Provide the (X, Y) coordinate of the cell's center where the given text is located.  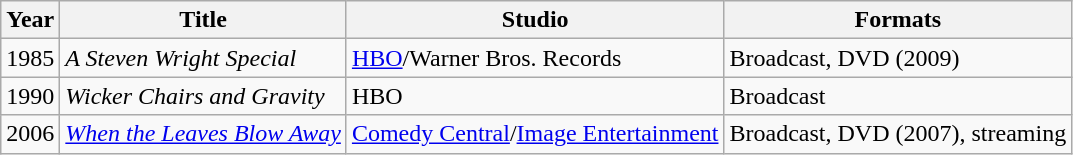
A Steven Wright Special (204, 58)
Studio (535, 20)
Wicker Chairs and Gravity (204, 96)
Broadcast (898, 96)
When the Leaves Blow Away (204, 134)
Comedy Central/Image Entertainment (535, 134)
Year (30, 20)
2006 (30, 134)
Broadcast, DVD (2007), streaming (898, 134)
HBO/Warner Bros. Records (535, 58)
1985 (30, 58)
Title (204, 20)
HBO (535, 96)
Formats (898, 20)
1990 (30, 96)
Broadcast, DVD (2009) (898, 58)
